Detect which cell encompasses the target text, then output its [x, y] center coordinate. 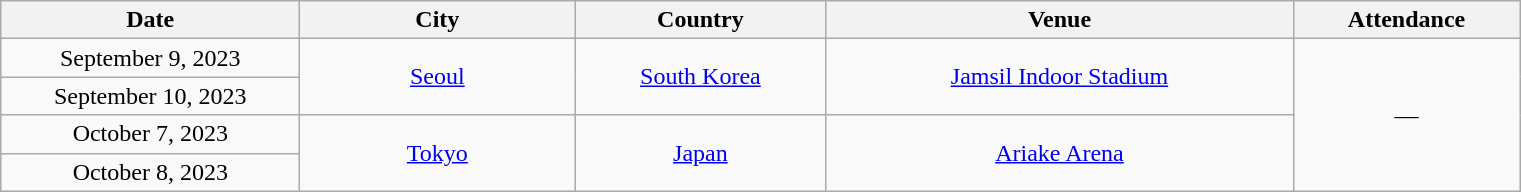
Jamsil Indoor Stadium [1060, 77]
South Korea [700, 77]
September 10, 2023 [150, 96]
October 8, 2023 [150, 172]
Seoul [438, 77]
Country [700, 20]
September 9, 2023 [150, 58]
Ariake Arena [1060, 153]
City [438, 20]
Japan [700, 153]
October 7, 2023 [150, 134]
— [1406, 115]
Date [150, 20]
Attendance [1406, 20]
Venue [1060, 20]
Tokyo [438, 153]
